Scan for the cell matching the given text and deliver its [x, y] coordinate at center. 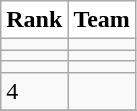
Rank [34, 20]
Team [102, 20]
4 [34, 91]
